Search for the cell housing the specified text and yield its [X, Y] center coordinate. 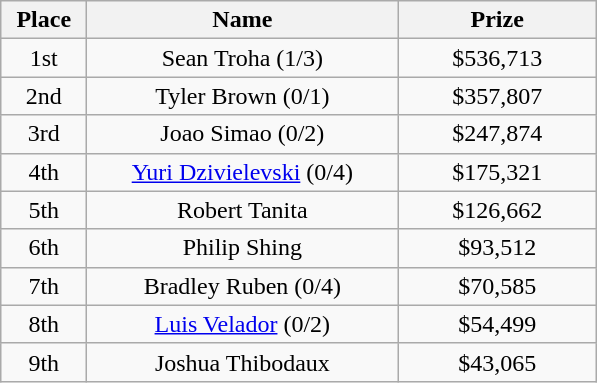
$126,662 [498, 210]
6th [44, 248]
$93,512 [498, 248]
Prize [498, 20]
Name [242, 20]
Place [44, 20]
$247,874 [498, 134]
Sean Troha (1/3) [242, 58]
Bradley Ruben (0/4) [242, 286]
1st [44, 58]
Tyler Brown (0/1) [242, 96]
$357,807 [498, 96]
Luis Velador (0/2) [242, 324]
Yuri Dzivielevski (0/4) [242, 172]
$536,713 [498, 58]
7th [44, 286]
8th [44, 324]
5th [44, 210]
Joao Simao (0/2) [242, 134]
3rd [44, 134]
4th [44, 172]
9th [44, 362]
Joshua Thibodaux [242, 362]
Philip Shing [242, 248]
$70,585 [498, 286]
$175,321 [498, 172]
$43,065 [498, 362]
2nd [44, 96]
Robert Tanita [242, 210]
$54,499 [498, 324]
